Search for the cell housing the specified text and yield its (X, Y) center coordinate. 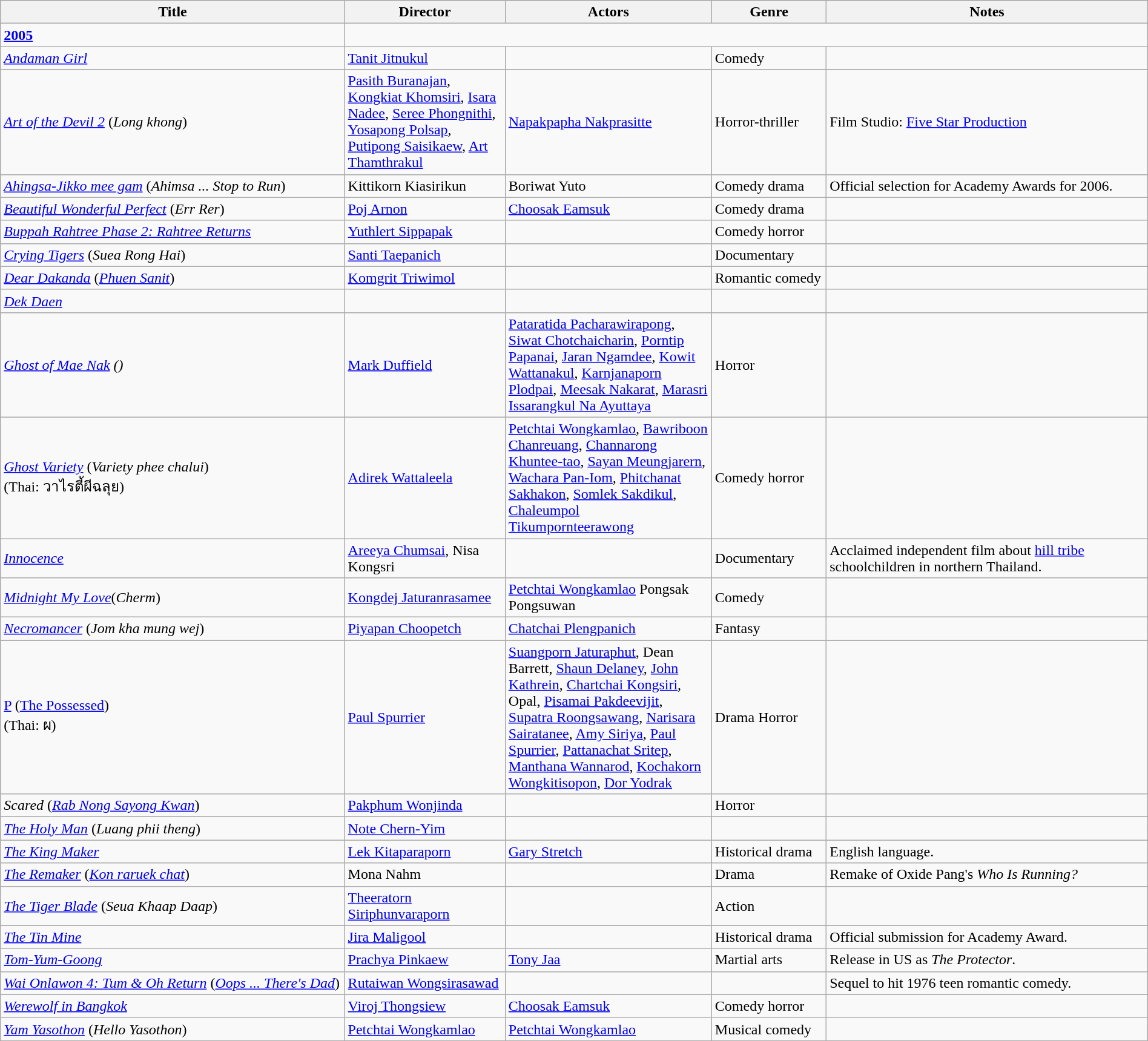
Wai Onlawon 4: Tum & Oh Return (Oops ... There's Dad) (173, 983)
Action (769, 905)
Official selection for Academy Awards for 2006. (987, 186)
Necromancer (Jom kha mung wej) (173, 629)
Poj Arnon (425, 209)
Chatchai Plengpanich (608, 629)
Santi Taepanich (425, 255)
Tony Jaa (608, 960)
Boriwat Yuto (608, 186)
Tanit Jitnukul (425, 58)
Lek Kitaparaporn (425, 852)
Martial arts (769, 960)
Paul Spurrier (425, 717)
Genre (769, 12)
Fantasy (769, 629)
Horror-thriller (769, 122)
Midnight My Love(Cherm) (173, 598)
Areeya Chumsai, Nisa Kongsri (425, 558)
The Tiger Blade (Seua Khaap Daap) (173, 905)
Yuthlert Sippapak (425, 232)
Note Chern-Yim (425, 829)
Pasith Buranajan, Kongkiat Khomsiri, Isara Nadee, Seree Phongnithi, Yosapong Polsap, Putipong Saisikaew, Art Thamthrakul (425, 122)
Rutaiwan Wongsirasawad (425, 983)
The Remaker (Kon raruek chat) (173, 875)
Release in US as The Protector. (987, 960)
Kittikorn Kiasirikun (425, 186)
P (The Possessed)(Thai: ผ) (173, 717)
Scared (Rab Nong Sayong Kwan) (173, 806)
English language. (987, 852)
Innocence (173, 558)
Crying Tigers (Suea Rong Hai) (173, 255)
Buppah Rahtree Phase 2: Rahtree Returns (173, 232)
Dear Dakanda (Phuen Sanit) (173, 278)
Dek Daen (173, 301)
Ghost Variety (Variety phee chalui)(Thai: วาไรตี้ผีฉลุย) (173, 478)
Notes (987, 12)
Petchtai Wongkamlao Pongsak Pongsuwan (608, 598)
Mark Duffield (425, 364)
Mona Nahm (425, 875)
Theeratorn Siriphunvaraporn (425, 905)
Werewolf in Bangkok (173, 1006)
Napakpapha Nakprasitte (608, 122)
Kongdej Jaturanrasamee (425, 598)
Ahingsa-Jikko mee gam (Ahimsa ... Stop to Run) (173, 186)
Tom-Yum-Goong (173, 960)
Jira Maligool (425, 937)
Piyapan Choopetch (425, 629)
Ghost of Mae Nak () (173, 364)
The Holy Man (Luang phii theng) (173, 829)
Drama Horror (769, 717)
Film Studio: Five Star Production (987, 122)
Prachya Pinkaew (425, 960)
Beautiful Wonderful Perfect (Err Rer) (173, 209)
Actors (608, 12)
Adirek Wattaleela (425, 478)
Gary Stretch (608, 852)
Romantic comedy (769, 278)
Acclaimed independent film about hill tribe schoolchildren in northern Thailand. (987, 558)
Musical comedy (769, 1029)
Director (425, 12)
Pakphum Wonjinda (425, 806)
Andaman Girl (173, 58)
Yam Yasothon (Hello Yasothon) (173, 1029)
Title (173, 12)
Sequel to hit 1976 teen romantic comedy. (987, 983)
Remake of Oxide Pang's Who Is Running? (987, 875)
The King Maker (173, 852)
The Tin Mine (173, 937)
Viroj Thongsiew (425, 1006)
Official submission for Academy Award. (987, 937)
Komgrit Triwimol (425, 278)
2005 (173, 35)
Art of the Devil 2 (Long khong) (173, 122)
Drama (769, 875)
